Provide the (X, Y) coordinate of the cell's center where the given text is located.  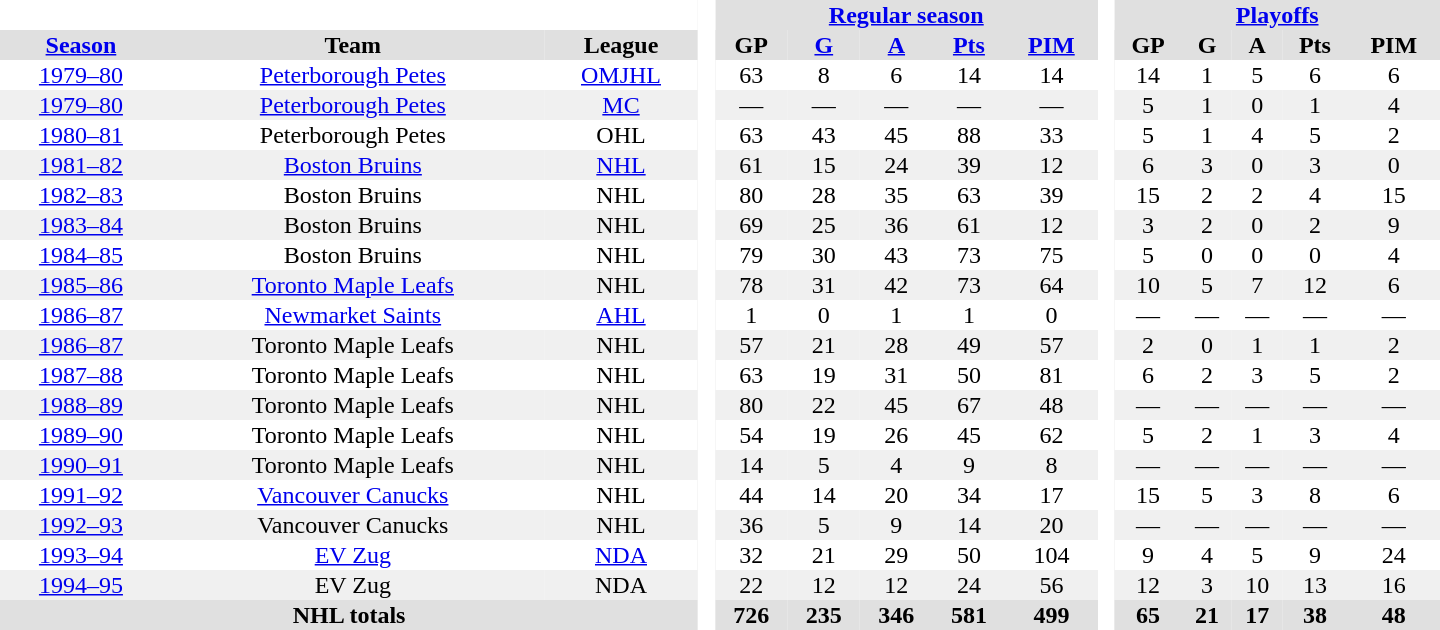
1988–89 (81, 405)
29 (896, 555)
1989–90 (81, 435)
104 (1051, 555)
1983–84 (81, 225)
34 (970, 495)
OMJHL (621, 75)
Team (353, 45)
Newmarket Saints (353, 315)
44 (752, 495)
88 (970, 135)
56 (1051, 585)
MC (621, 105)
26 (896, 435)
OHL (621, 135)
35 (896, 195)
581 (970, 615)
54 (752, 435)
65 (1148, 615)
7 (1257, 285)
67 (970, 405)
1984–85 (81, 255)
726 (752, 615)
81 (1051, 375)
499 (1051, 615)
Season (81, 45)
32 (752, 555)
1987–88 (81, 375)
69 (752, 225)
1985–86 (81, 285)
38 (1314, 615)
1982–83 (81, 195)
13 (1314, 585)
33 (1051, 135)
25 (824, 225)
1981–82 (81, 165)
Regular season (906, 15)
30 (824, 255)
NHL totals (349, 615)
1980–81 (81, 135)
League (621, 45)
49 (970, 345)
1993–94 (81, 555)
AHL (621, 315)
346 (896, 615)
78 (752, 285)
75 (1051, 255)
Playoffs (1277, 15)
235 (824, 615)
62 (1051, 435)
42 (896, 285)
1992–93 (81, 525)
64 (1051, 285)
16 (1394, 585)
1994–95 (81, 585)
1991–92 (81, 495)
79 (752, 255)
1990–91 (81, 465)
